Identify which cell holds the provided text, then report its (x, y) central coordinate. 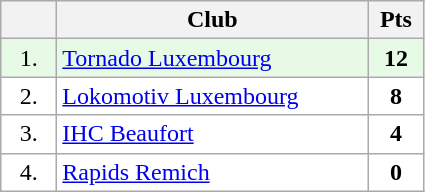
Rapids Remich (212, 172)
1. (29, 58)
12 (396, 58)
Tornado Luxembourg (212, 58)
3. (29, 134)
4 (396, 134)
4. (29, 172)
8 (396, 96)
IHC Beaufort (212, 134)
Lokomotiv Luxembourg (212, 96)
Club (212, 20)
Pts (396, 20)
0 (396, 172)
2. (29, 96)
